For the text-containing cell, return its midpoint in (x, y) coordinate format. 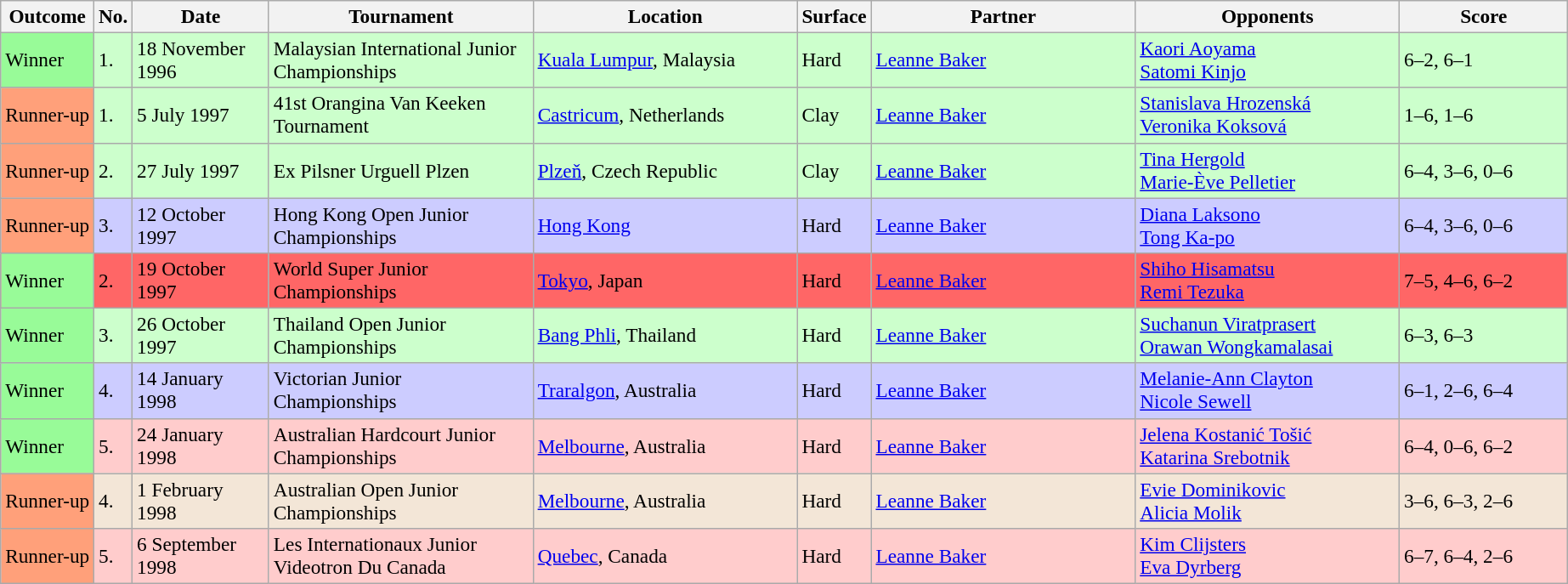
24 January 1998 (201, 445)
No. (114, 16)
Plzeň, Czech Republic (665, 170)
Tina Hergold Marie-Ève Pelletier (1268, 170)
Castricum, Netherlands (665, 116)
Australian Hardcourt Junior Championships (401, 445)
26 October 1997 (201, 335)
Shiho Hisamatsu Remi Tezuka (1268, 281)
6–3, 6–3 (1484, 335)
Outcome (48, 16)
1–6, 1–6 (1484, 116)
41st Orangina Van Keeken Tournament (401, 116)
Bang Phli, Thailand (665, 335)
Jelena Kostanić Tošić Katarina Srebotnik (1268, 445)
Kaori Aoyama Satomi Kinjo (1268, 60)
1 February 1998 (201, 500)
Quebec, Canada (665, 556)
19 October 1997 (201, 281)
12 October 1997 (201, 224)
6–4, 0–6, 6–2 (1484, 445)
Les Internationaux Junior Videotron Du Canada (401, 556)
Hong Kong (665, 224)
Surface (835, 16)
6–7, 6–4, 2–6 (1484, 556)
Tournament (401, 16)
Hong Kong Open Junior Championships (401, 224)
14 January 1998 (201, 391)
18 November 1996 (201, 60)
Score (1484, 16)
Suchanun Viratprasert Orawan Wongkamalasai (1268, 335)
Opponents (1268, 16)
Stanislava Hrozenská Veronika Koksová (1268, 116)
Date (201, 16)
Tokyo, Japan (665, 281)
Partner (1003, 16)
Evie Dominikovic Alicia Molik (1268, 500)
World Super Junior Championships (401, 281)
7–5, 4–6, 6–2 (1484, 281)
3–6, 6–3, 2–6 (1484, 500)
Thailand Open Junior Championships (401, 335)
Malaysian International Junior Championships (401, 60)
Victorian Junior Championships (401, 391)
Location (665, 16)
5 July 1997 (201, 116)
27 July 1997 (201, 170)
Diana Laksono Tong Ka-po (1268, 224)
6 September 1998 (201, 556)
6–2, 6–1 (1484, 60)
Melanie-Ann Clayton Nicole Sewell (1268, 391)
6–1, 2–6, 6–4 (1484, 391)
Traralgon, Australia (665, 391)
Australian Open Junior Championships (401, 500)
Kuala Lumpur, Malaysia (665, 60)
Ex Pilsner Urguell Plzen (401, 170)
Kim Clijsters Eva Dyrberg (1268, 556)
